Detect which cell encompasses the target text, then output its (X, Y) center coordinate. 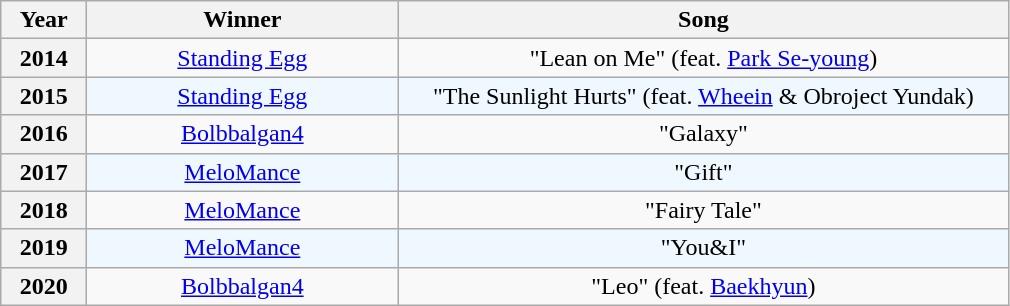
"You&I" (704, 248)
Year (44, 20)
2014 (44, 58)
"Galaxy" (704, 134)
"Lean on Me" (feat. Park Se-young) (704, 58)
"Gift" (704, 172)
2015 (44, 96)
2018 (44, 210)
"Fairy Tale" (704, 210)
2016 (44, 134)
Winner (242, 20)
2020 (44, 286)
"Leo" (feat. Baekhyun) (704, 286)
Song (704, 20)
2019 (44, 248)
"The Sunlight Hurts" (feat. Wheein & Obroject Yundak) (704, 96)
2017 (44, 172)
